From the cell containing the given text, extract its center point as (X, Y) coordinate. 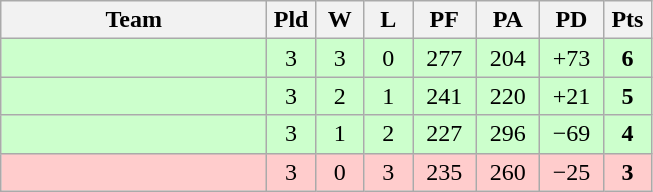
L (388, 20)
PF (444, 20)
+73 (572, 58)
W (340, 20)
PA (508, 20)
Pld (292, 20)
260 (508, 172)
227 (444, 134)
220 (508, 96)
PD (572, 20)
Team (134, 20)
−25 (572, 172)
5 (628, 96)
204 (508, 58)
−69 (572, 134)
6 (628, 58)
296 (508, 134)
Pts (628, 20)
277 (444, 58)
241 (444, 96)
+21 (572, 96)
235 (444, 172)
4 (628, 134)
